Scan for the cell matching the given text and deliver its (X, Y) coordinate at center. 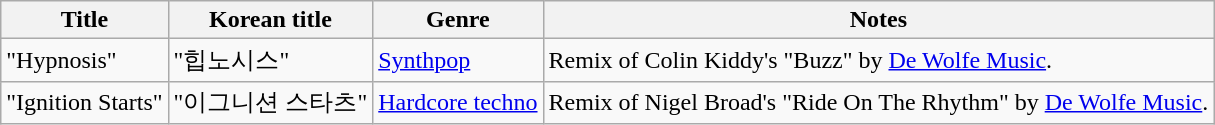
"이그니션 스타츠" (270, 102)
Synthpop (458, 60)
"힙노시스" (270, 60)
Notes (878, 20)
"Ignition Starts" (84, 102)
Korean title (270, 20)
Genre (458, 20)
Hardcore techno (458, 102)
Remix of Colin Kiddy's "Buzz" by De Wolfe Music. (878, 60)
Remix of Nigel Broad's "Ride On The Rhythm" by De Wolfe Music. (878, 102)
"Hypnosis" (84, 60)
Title (84, 20)
